Locate the cell with the specified text and output its [X, Y] center coordinate. 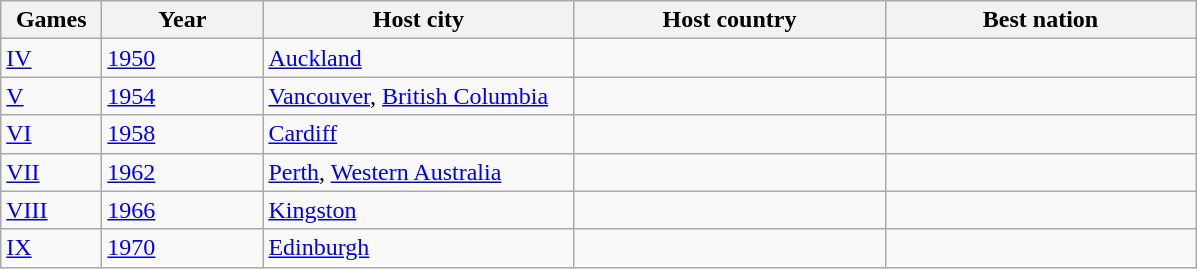
Perth, Western Australia [418, 172]
VI [52, 134]
1950 [182, 58]
1966 [182, 210]
Cardiff [418, 134]
Year [182, 20]
Vancouver, British Columbia [418, 96]
Best nation [1040, 20]
Host country [730, 20]
VII [52, 172]
1962 [182, 172]
Auckland [418, 58]
IV [52, 58]
VIII [52, 210]
IX [52, 248]
1970 [182, 248]
1954 [182, 96]
Edinburgh [418, 248]
Games [52, 20]
V [52, 96]
Host city [418, 20]
Kingston [418, 210]
1958 [182, 134]
